Detect which cell encompasses the target text, then output its [x, y] center coordinate. 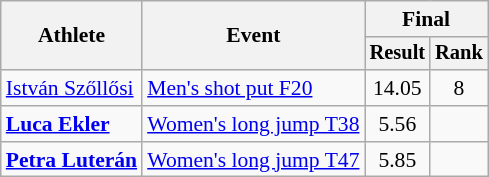
14.05 [398, 88]
István Szőllősi [72, 88]
Women's long jump T38 [253, 124]
Men's shot put F20 [253, 88]
Athlete [72, 36]
Event [253, 36]
Rank [459, 54]
5.56 [398, 124]
Final [426, 19]
Result [398, 54]
8 [459, 88]
Luca Ekler [72, 124]
